From the cell containing the given text, extract its center point as [x, y] coordinate. 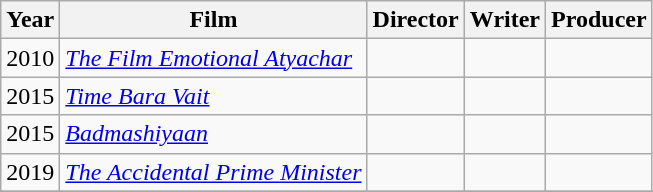
2010 [30, 58]
Badmashiyaan [214, 134]
Producer [600, 20]
2019 [30, 172]
Director [416, 20]
Year [30, 20]
Time Bara Vait [214, 96]
The Accidental Prime Minister [214, 172]
Writer [504, 20]
Film [214, 20]
The Film Emotional Atyachar [214, 58]
